Identify which cell holds the provided text, then report its (x, y) central coordinate. 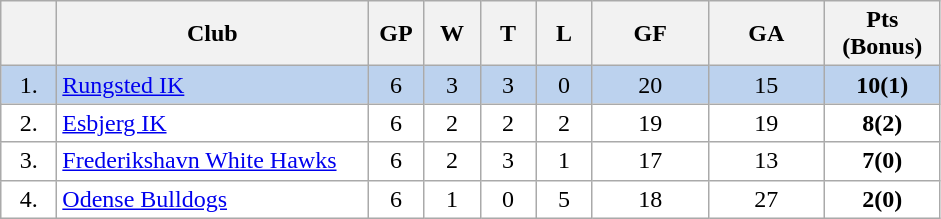
2(0) (882, 199)
Odense Bulldogs (212, 199)
10(1) (882, 85)
3. (29, 161)
Esbjerg IK (212, 123)
GF (650, 34)
8(2) (882, 123)
2. (29, 123)
W (452, 34)
13 (766, 161)
18 (650, 199)
20 (650, 85)
4. (29, 199)
17 (650, 161)
1. (29, 85)
Club (212, 34)
Rungsted IK (212, 85)
L (564, 34)
Frederikshavn White Hawks (212, 161)
GA (766, 34)
T (508, 34)
5 (564, 199)
27 (766, 199)
15 (766, 85)
Pts (Bonus) (882, 34)
GP (396, 34)
7(0) (882, 161)
